For the text-containing cell, return its midpoint in [X, Y] coordinate format. 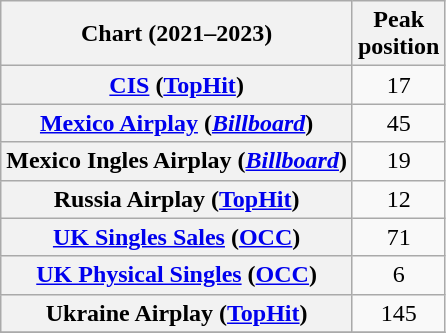
Russia Airplay (TopHit) [177, 199]
6 [398, 275]
CIS (TopHit) [177, 85]
45 [398, 123]
19 [398, 161]
UK Physical Singles (OCC) [177, 275]
12 [398, 199]
71 [398, 237]
Ukraine Airplay (TopHit) [177, 313]
145 [398, 313]
17 [398, 85]
Chart (2021–2023) [177, 34]
Mexico Ingles Airplay (Billboard) [177, 161]
Mexico Airplay (Billboard) [177, 123]
Peak position [398, 34]
UK Singles Sales (OCC) [177, 237]
